Extract the (X, Y) coordinate from the center of the cell holding the provided text.  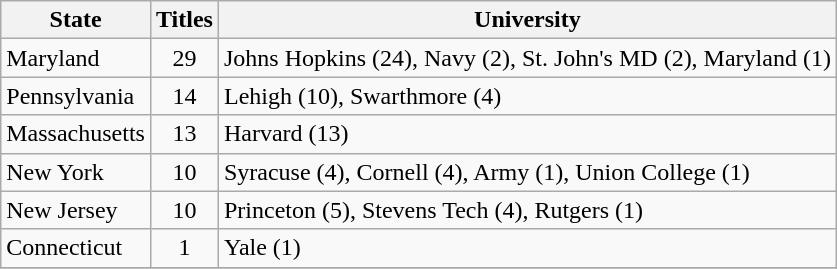
29 (184, 58)
University (527, 20)
Pennsylvania (76, 96)
Massachusetts (76, 134)
Johns Hopkins (24), Navy (2), St. John's MD (2), Maryland (1) (527, 58)
Maryland (76, 58)
1 (184, 248)
Titles (184, 20)
State (76, 20)
Harvard (13) (527, 134)
New Jersey (76, 210)
Yale (1) (527, 248)
New York (76, 172)
Syracuse (4), Cornell (4), Army (1), Union College (1) (527, 172)
13 (184, 134)
Lehigh (10), Swarthmore (4) (527, 96)
Princeton (5), Stevens Tech (4), Rutgers (1) (527, 210)
14 (184, 96)
Connecticut (76, 248)
